From the cell containing the given text, extract its center point as [x, y] coordinate. 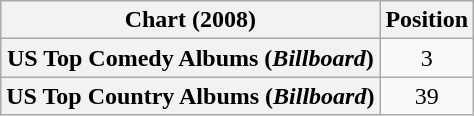
Position [427, 20]
39 [427, 96]
US Top Comedy Albums (Billboard) [190, 58]
Chart (2008) [190, 20]
US Top Country Albums (Billboard) [190, 96]
3 [427, 58]
